Output the (x, y) coordinate of the center of the cell containing the given text.  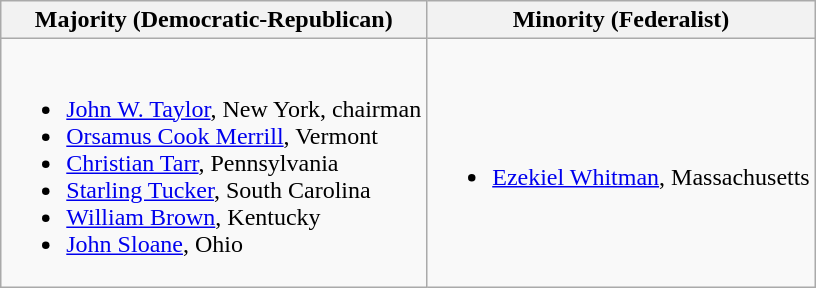
Ezekiel Whitman, Massachusetts (622, 163)
Majority (Democratic-Republican) (214, 20)
Minority (Federalist) (622, 20)
